Find where the given text appears and provide that cell's center as [X, Y] coordinate. 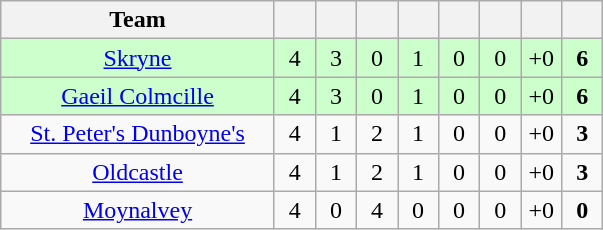
Skryne [138, 58]
Moynalvey [138, 210]
Team [138, 20]
Oldcastle [138, 172]
St. Peter's Dunboyne's [138, 134]
Gaeil Colmcille [138, 96]
